Determine the (x, y) coordinate at the center of the cell enclosing the given text.  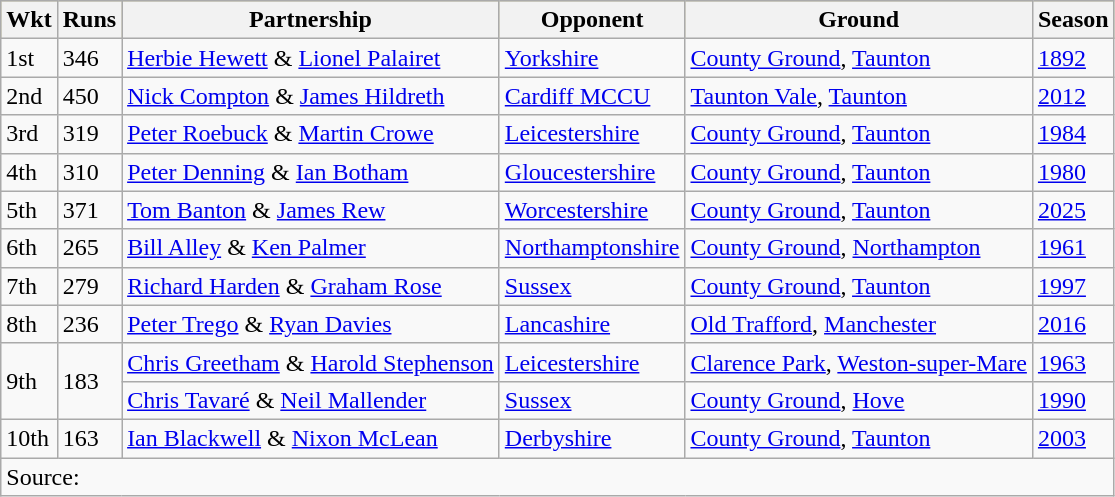
3rd (29, 134)
County Ground, Northampton (858, 248)
Chris Greetham & Harold Stephenson (311, 362)
Bill Alley & Ken Palmer (311, 248)
Northamptonshire (592, 248)
Runs (89, 20)
319 (89, 134)
Chris Tavaré & Neil Mallender (311, 400)
Source: (558, 477)
Old Trafford, Manchester (858, 324)
1997 (1073, 286)
Taunton Vale, Taunton (858, 96)
2nd (29, 96)
Peter Trego & Ryan Davies (311, 324)
Herbie Hewett & Lionel Palairet (311, 58)
Peter Roebuck & Martin Crowe (311, 134)
1984 (1073, 134)
Ian Blackwell & Nixon McLean (311, 438)
Clarence Park, Weston-super-Mare (858, 362)
9th (29, 381)
1980 (1073, 172)
Ground (858, 20)
Gloucestershire (592, 172)
279 (89, 286)
Richard Harden & Graham Rose (311, 286)
1892 (1073, 58)
1963 (1073, 362)
450 (89, 96)
Partnership (311, 20)
236 (89, 324)
1990 (1073, 400)
Cardiff MCCU (592, 96)
Wkt (29, 20)
7th (29, 286)
Season (1073, 20)
310 (89, 172)
Nick Compton & James Hildreth (311, 96)
1st (29, 58)
371 (89, 210)
183 (89, 381)
Derbyshire (592, 438)
Yorkshire (592, 58)
2025 (1073, 210)
4th (29, 172)
163 (89, 438)
Worcestershire (592, 210)
346 (89, 58)
265 (89, 248)
6th (29, 248)
Lancashire (592, 324)
1961 (1073, 248)
Tom Banton & James Rew (311, 210)
Opponent (592, 20)
5th (29, 210)
2016 (1073, 324)
2003 (1073, 438)
10th (29, 438)
8th (29, 324)
2012 (1073, 96)
County Ground, Hove (858, 400)
Peter Denning & Ian Botham (311, 172)
